Extract the (x, y) coordinate from the center of the cell holding the provided text.  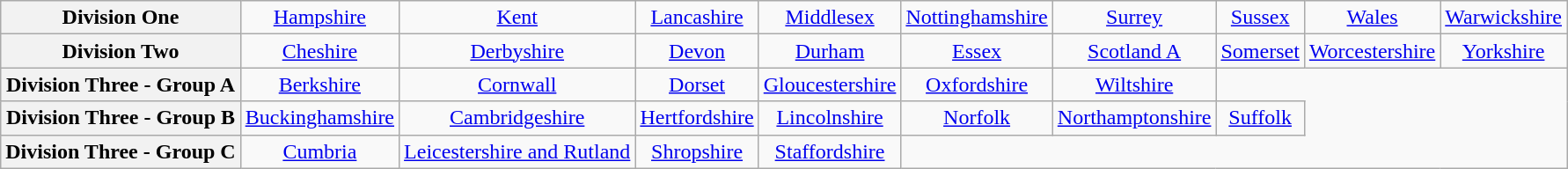
Division Three - Group C (121, 151)
Berkshire (319, 84)
Lancashire (697, 18)
Middlesex (830, 18)
Gloucestershire (830, 84)
Devon (697, 51)
Wiltshire (1134, 84)
Hampshire (319, 18)
Scotland A (1134, 51)
Northamptonshire (1134, 118)
Oxfordshire (977, 84)
Cornwall (517, 84)
Essex (977, 51)
Division Three - Group A (121, 84)
Suffolk (1260, 118)
Division Two (121, 51)
Norfolk (977, 118)
Wales (1372, 18)
Cumbria (319, 151)
Cheshire (319, 51)
Worcestershire (1372, 51)
Sussex (1260, 18)
Buckinghamshire (319, 118)
Leicestershire and Rutland (517, 151)
Cambridgeshire (517, 118)
Dorset (697, 84)
Staffordshire (830, 151)
Division One (121, 18)
Shropshire (697, 151)
Kent (517, 18)
Division Three - Group B (121, 118)
Hertfordshire (697, 118)
Lincolnshire (830, 118)
Nottinghamshire (977, 18)
Derbyshire (517, 51)
Yorkshire (1504, 51)
Warwickshire (1504, 18)
Surrey (1134, 18)
Somerset (1260, 51)
Durham (830, 51)
